Return the [X, Y] coordinate for the center point of the cell that contains the specified text.  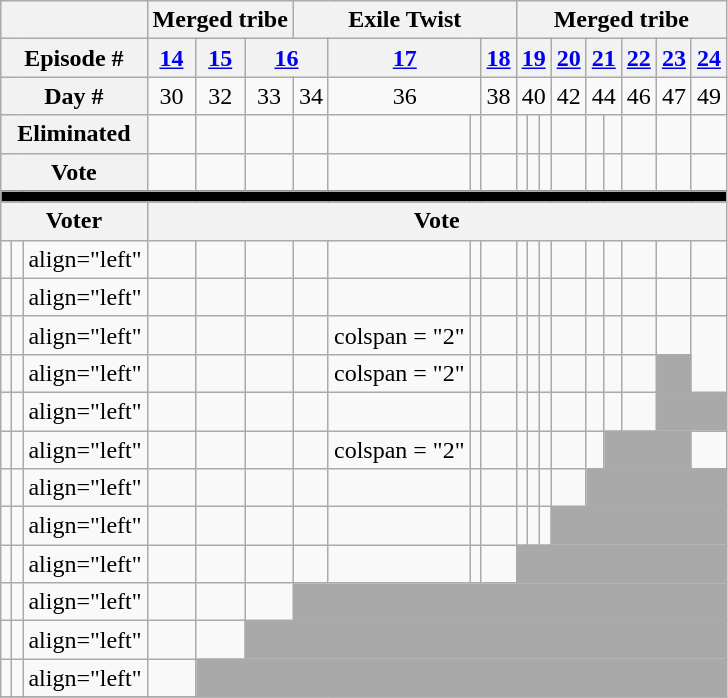
24 [708, 58]
42 [568, 96]
22 [638, 58]
32 [220, 96]
30 [172, 96]
47 [674, 96]
Episode # [74, 58]
20 [568, 58]
Day # [74, 96]
17 [404, 58]
21 [604, 58]
49 [708, 96]
36 [404, 96]
18 [498, 58]
23 [674, 58]
46 [638, 96]
Exile Twist [404, 20]
40 [534, 96]
38 [498, 96]
19 [534, 58]
33 [270, 96]
16 [287, 58]
44 [604, 96]
Voter [74, 221]
34 [310, 96]
Eliminated [74, 134]
15 [220, 58]
14 [172, 58]
